Capture the cell that displays the provided text and extract its (X, Y) central coordinate. 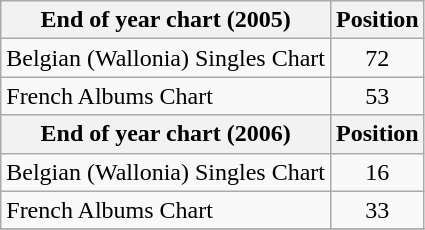
End of year chart (2005) (166, 20)
72 (377, 58)
16 (377, 172)
33 (377, 210)
End of year chart (2006) (166, 134)
53 (377, 96)
